Identify which cell holds the provided text, then report its [X, Y] central coordinate. 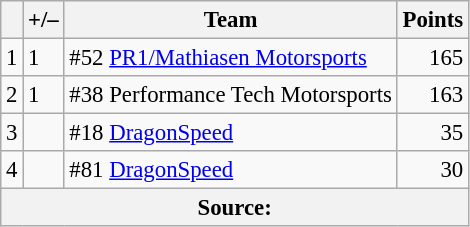
163 [432, 95]
#81 DragonSpeed [230, 170]
#18 DragonSpeed [230, 133]
165 [432, 58]
#52 PR1/Mathiasen Motorsports [230, 58]
2 [12, 95]
30 [432, 170]
#38 Performance Tech Motorsports [230, 95]
35 [432, 133]
Source: [235, 208]
3 [12, 133]
+/– [44, 20]
Team [230, 20]
4 [12, 170]
Points [432, 20]
